Pinpoint the cell where the given text exists, returning its (X, Y) midpoint coordinate. 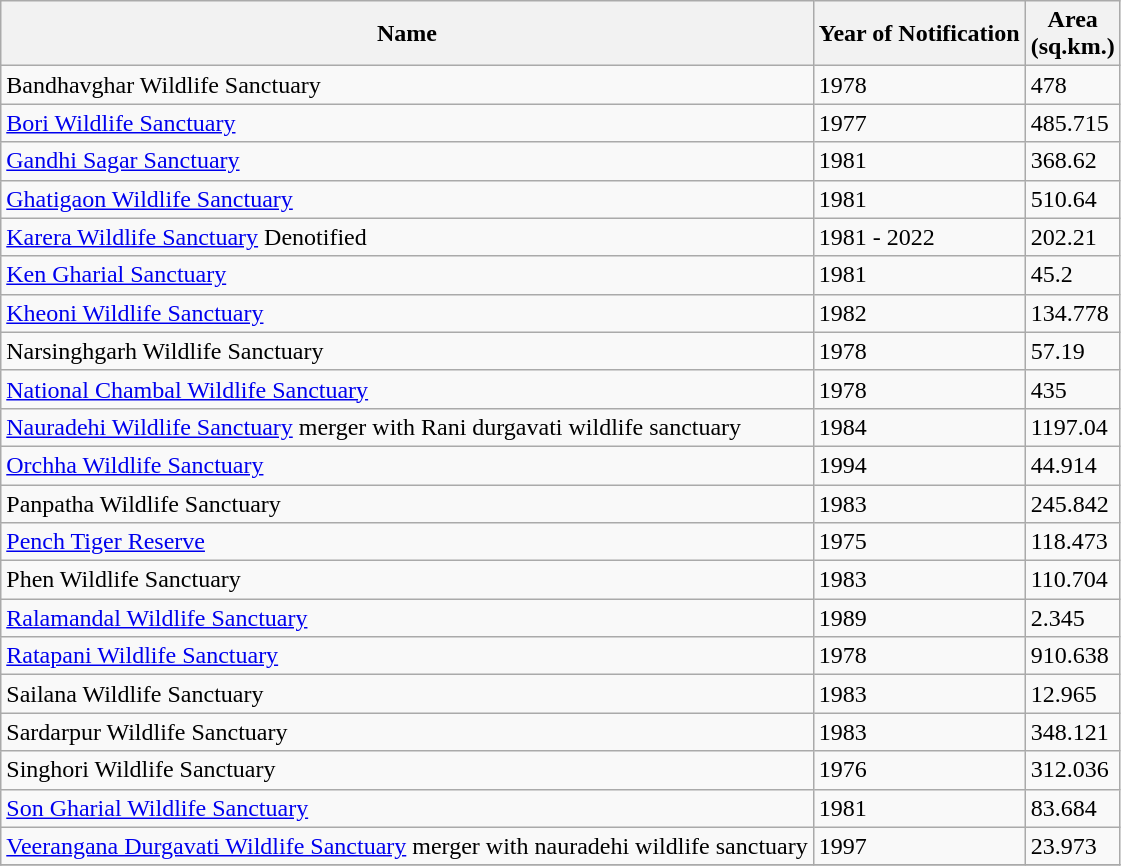
1977 (919, 123)
Sardarpur Wildlife Sanctuary (407, 732)
Pench Tiger Reserve (407, 542)
Phen Wildlife Sanctuary (407, 580)
1975 (919, 542)
Veerangana Durgavati Wildlife Sanctuary merger with nauradehi wildlife sanctuary (407, 846)
Ralamandal Wildlife Sanctuary (407, 618)
110.704 (1072, 580)
Nauradehi Wildlife Sanctuary merger with Rani durgavati wildlife sanctuary (407, 427)
435 (1072, 389)
Kheoni Wildlife Sanctuary (407, 313)
1976 (919, 770)
Bori Wildlife Sanctuary (407, 123)
Area(sq.km.) (1072, 34)
134.778 (1072, 313)
910.638 (1072, 656)
Narsinghgarh Wildlife Sanctuary (407, 351)
Son Gharial Wildlife Sanctuary (407, 808)
368.62 (1072, 161)
Ratapani Wildlife Sanctuary (407, 656)
Panpatha Wildlife Sanctuary (407, 503)
312.036 (1072, 770)
Karera Wildlife Sanctuary Denotified (407, 237)
National Chambal Wildlife Sanctuary (407, 389)
1197.04 (1072, 427)
348.121 (1072, 732)
245.842 (1072, 503)
1982 (919, 313)
1989 (919, 618)
45.2 (1072, 275)
1981 - 2022 (919, 237)
485.715 (1072, 123)
Orchha Wildlife Sanctuary (407, 465)
Ken Gharial Sanctuary (407, 275)
Sailana Wildlife Sanctuary (407, 694)
202.21 (1072, 237)
Bandhavghar Wildlife Sanctuary (407, 85)
2.345 (1072, 618)
23.973 (1072, 846)
510.64 (1072, 199)
12.965 (1072, 694)
1997 (919, 846)
1984 (919, 427)
118.473 (1072, 542)
1994 (919, 465)
478 (1072, 85)
Gandhi Sagar Sanctuary (407, 161)
83.684 (1072, 808)
57.19 (1072, 351)
Ghatigaon Wildlife Sanctuary (407, 199)
Name (407, 34)
Year of Notification (919, 34)
44.914 (1072, 465)
Singhori Wildlife Sanctuary (407, 770)
